Locate the cell with the specified text and output its [X, Y] center coordinate. 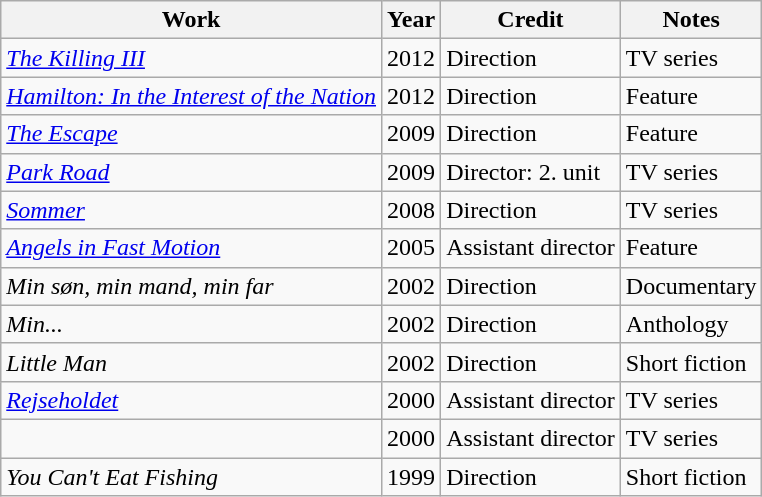
Rejseholdet [192, 400]
Angels in Fast Motion [192, 248]
You Can't Eat Fishing [192, 477]
Documentary [691, 286]
The Killing III [192, 58]
The Escape [192, 134]
Park Road [192, 172]
Work [192, 20]
Little Man [192, 362]
Credit [531, 20]
Sommer [192, 210]
Director: 2. unit [531, 172]
Min... [192, 324]
2008 [412, 210]
Notes [691, 20]
Hamilton: In the Interest of the Nation [192, 96]
2005 [412, 248]
Min søn, min mand, min far [192, 286]
1999 [412, 477]
Anthology [691, 324]
Year [412, 20]
